Capture the cell that displays the provided text and extract its [x, y] central coordinate. 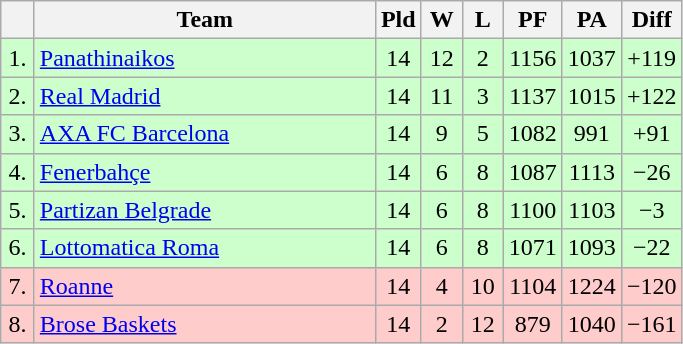
10 [482, 286]
−26 [652, 172]
5. [18, 210]
1093 [592, 248]
1087 [532, 172]
1015 [592, 96]
AXA FC Barcelona [204, 134]
L [482, 20]
4. [18, 172]
879 [532, 324]
Partizan Belgrade [204, 210]
−3 [652, 210]
Fenerbahçe [204, 172]
−22 [652, 248]
Team [204, 20]
Brose Baskets [204, 324]
+122 [652, 96]
991 [592, 134]
5 [482, 134]
1137 [532, 96]
PF [532, 20]
Diff [652, 20]
1071 [532, 248]
+119 [652, 58]
+91 [652, 134]
PA [592, 20]
2. [18, 96]
6. [18, 248]
Real Madrid [204, 96]
1100 [532, 210]
1156 [532, 58]
3. [18, 134]
1. [18, 58]
4 [442, 286]
9 [442, 134]
1082 [532, 134]
1104 [532, 286]
1113 [592, 172]
Pld [398, 20]
−161 [652, 324]
11 [442, 96]
1224 [592, 286]
Panathinaikos [204, 58]
1040 [592, 324]
−120 [652, 286]
1037 [592, 58]
3 [482, 96]
Lottomatica Roma [204, 248]
1103 [592, 210]
Roanne [204, 286]
7. [18, 286]
W [442, 20]
8. [18, 324]
